For the text-containing cell, return its midpoint in [x, y] coordinate format. 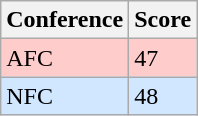
NFC [65, 96]
47 [163, 58]
48 [163, 96]
AFC [65, 58]
Score [163, 20]
Conference [65, 20]
